Capture the cell that displays the provided text and extract its (X, Y) central coordinate. 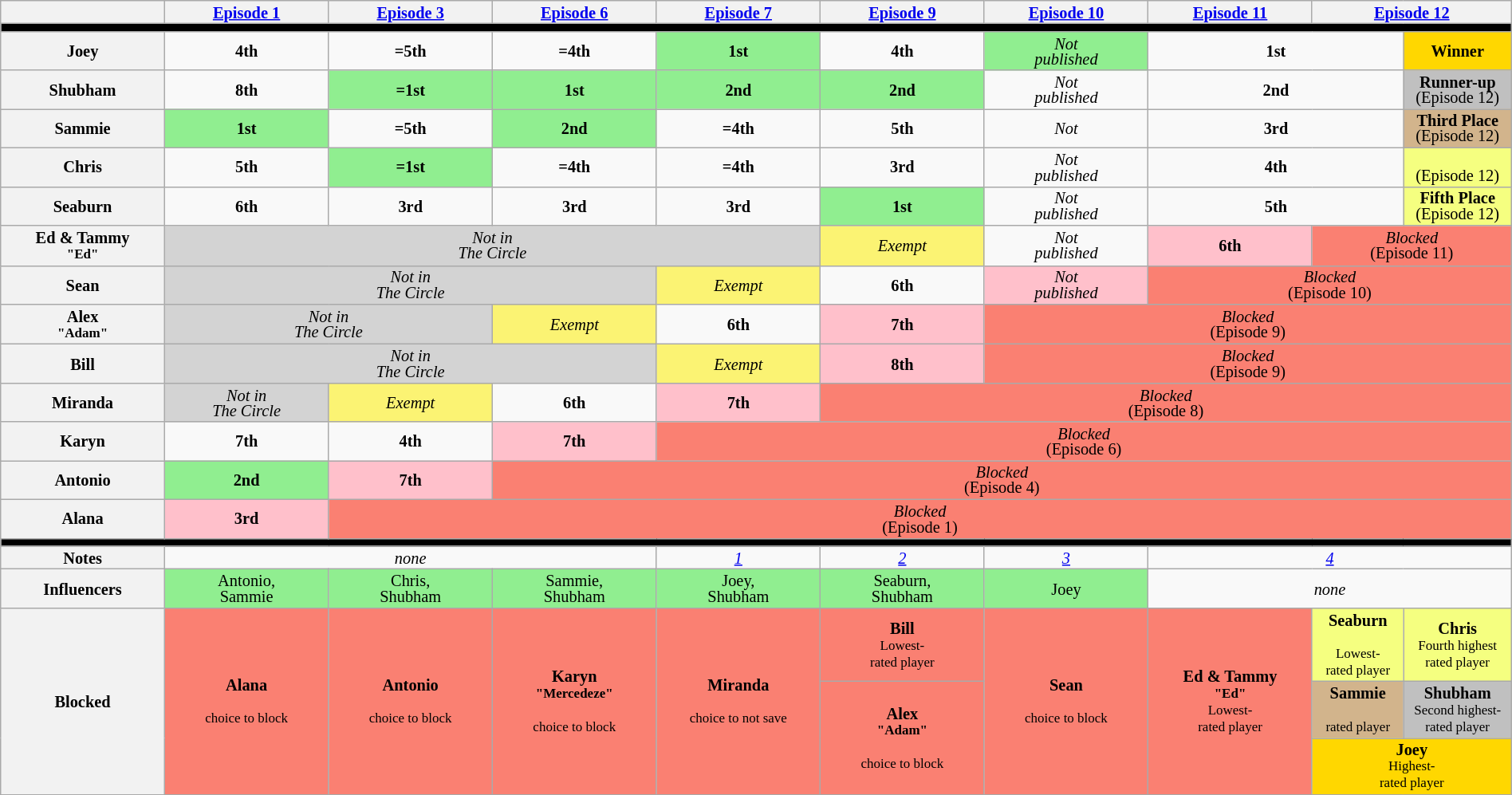
Karyn (83, 442)
Blocked(Episode 1) (920, 518)
Sammie (83, 128)
Alex"Adam"choice to block (903, 738)
Sammierated player (1357, 710)
4 (1330, 557)
Ed & Tammy"Ed"Lowest-rated player (1230, 701)
Chris,Shubham (411, 588)
2 (903, 557)
BillLowest-rated player (903, 644)
Episode 12 (1412, 11)
Episode 6 (574, 11)
Bill (83, 364)
Ed & Tammy"Ed" (83, 245)
Antonio,Sammie (246, 588)
Episode 7 (738, 11)
Blocked(Episode 11) (1412, 245)
Alanachoice to block (246, 701)
ChrisFourth highestrated player (1458, 644)
Mirandachoice to not save (738, 701)
Influencers (83, 588)
Alex"Adam" (83, 324)
Blocked(Episode 4) (1002, 480)
Episode 9 (903, 11)
Antonio (83, 480)
Seaburn (83, 206)
Episode 11 (1230, 11)
Alana (83, 518)
Runner-up(Episode 12) (1458, 89)
Notes (83, 557)
ShubhamSecond highest-rated player (1458, 710)
Antoniochoice to block (411, 701)
Fifth Place(Episode 12) (1458, 206)
Blocked(Episode 10) (1330, 285)
Seaburn,Shubham (903, 588)
Blocked (83, 701)
Miranda (83, 402)
1 (738, 557)
Chris (83, 167)
Sean (83, 285)
Blocked(Episode 6) (1084, 442)
Sammie,Shubham (574, 588)
3 (1066, 557)
Blocked(Episode 8) (1166, 402)
Episode 1 (246, 11)
SeaburnLowest-rated player (1357, 644)
Episode 10 (1066, 11)
(Episode 12) (1458, 167)
Winner (1458, 51)
Third Place(Episode 12) (1458, 128)
Shubham (83, 89)
Seanchoice to block (1066, 701)
Episode 3 (411, 11)
Karyn"Mercedeze"choice to block (574, 701)
JoeyHighest-rated player (1412, 765)
Not (1066, 128)
Joey,Shubham (738, 588)
